Determine the [x, y] coordinate at the center of the cell enclosing the given text.  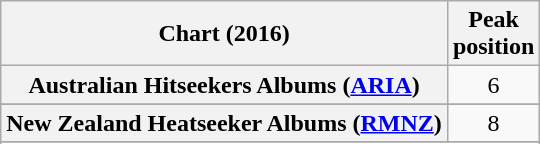
New Zealand Heatseeker Albums (RMNZ) [224, 123]
Australian Hitseekers Albums (ARIA) [224, 85]
6 [493, 85]
Peakposition [493, 34]
Chart (2016) [224, 34]
8 [493, 123]
